Identify which cell holds the provided text, then report its [X, Y] central coordinate. 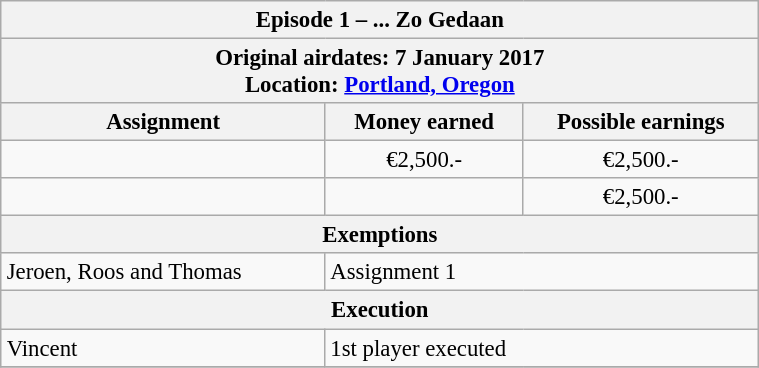
Episode 1 – ... Zo Gedaan [380, 20]
Money earned [424, 122]
Vincent [163, 347]
Original airdates: 7 January 2017Location: Portland, Oregon [380, 70]
Assignment 1 [542, 272]
Assignment [163, 122]
Possible earnings [640, 122]
Execution [380, 310]
Jeroen, Roos and Thomas [163, 272]
Exemptions [380, 235]
1st player executed [542, 347]
